Determine the (X, Y) coordinate at the center of the cell enclosing the given text.  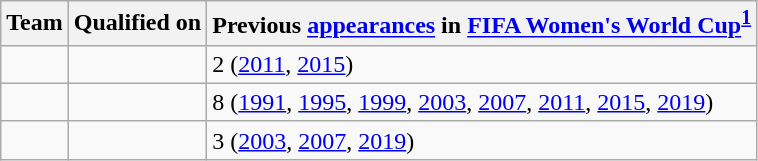
3 (2003, 2007, 2019) (482, 140)
Qualified on (137, 24)
Previous appearances in FIFA Women's World Cup1 (482, 24)
8 (1991, 1995, 1999, 2003, 2007, 2011, 2015, 2019) (482, 102)
Team (35, 24)
2 (2011, 2015) (482, 64)
